Return [X, Y] of the center of cell containing provided text 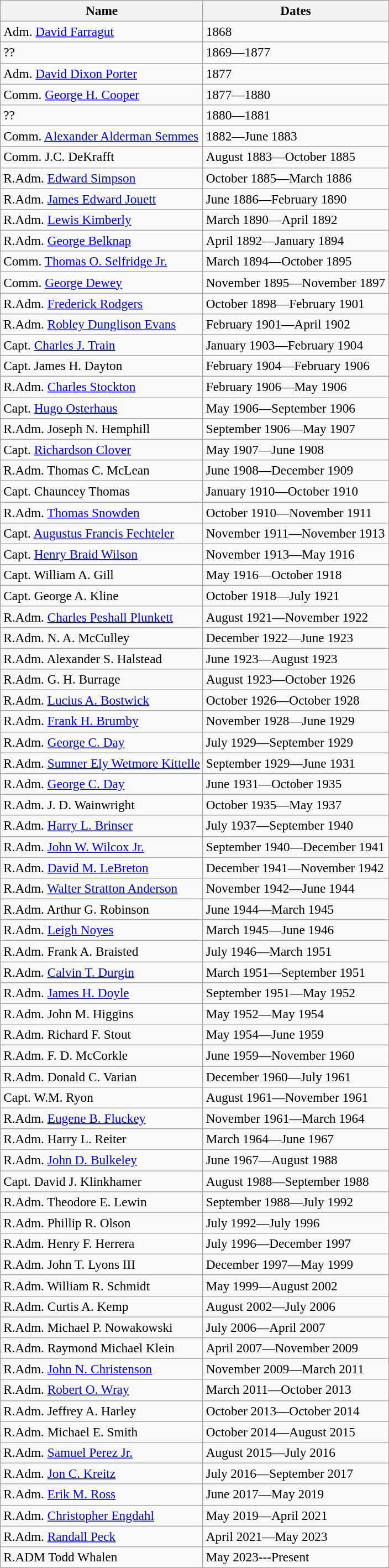
June 1886—February 1890 [295, 199]
November 1913—May 1916 [295, 554]
R.Adm. John D. Bulkeley [102, 1160]
April 2021—May 2023 [295, 1536]
April 1892—January 1894 [295, 241]
November 1942—June 1944 [295, 888]
R.Adm. Curtis A. Kemp [102, 1306]
September 1906—May 1907 [295, 429]
R.Adm. Theodore E. Lewin [102, 1202]
November 1961—March 1964 [295, 1118]
January 1910—October 1910 [295, 491]
August 1921—November 1922 [295, 617]
June 1931—October 1935 [295, 784]
Dates [295, 11]
R.Adm. Robley Dunglison Evans [102, 324]
Adm. David Dixon Porter [102, 74]
R.Adm. Leigh Noyes [102, 930]
Capt. W.M. Ryon [102, 1097]
August 1923—October 1926 [295, 679]
R.Adm. Samuel Perez Jr. [102, 1452]
R.Adm. John N. Christenson [102, 1369]
R.Adm. Randall Peck [102, 1536]
Adm. David Farragut [102, 32]
R.ADM Todd Whalen [102, 1557]
July 1996—December 1997 [295, 1243]
Comm. George H. Cooper [102, 94]
R.Adm. Frank A. Braisted [102, 951]
March 1894—October 1895 [295, 262]
September 1940—December 1941 [295, 847]
R.Adm. Jeffrey A. Harley [102, 1411]
Capt. George A. Kline [102, 596]
October 1935—May 1937 [295, 805]
July 2006—April 2007 [295, 1327]
August 1961—November 1961 [295, 1097]
R.Adm. Phillip R. Olson [102, 1223]
R.Adm. F. D. McCorkle [102, 1055]
1868 [295, 32]
Name [102, 11]
Comm. George Dewey [102, 282]
R.Adm. James H. Doyle [102, 993]
R.Adm. Thomas Snowden [102, 512]
March 1951—September 1951 [295, 972]
September 1988—July 1992 [295, 1202]
July 1937—September 1940 [295, 826]
October 1926—October 1928 [295, 700]
October 1918—July 1921 [295, 596]
R.Adm. Lewis Kimberly [102, 220]
December 1922—June 1923 [295, 638]
R.Adm. John T. Lyons III [102, 1264]
1877—1880 [295, 94]
October 2013—October 2014 [295, 1411]
Capt. Charles J. Train [102, 345]
R.Adm. J. D. Wainwright [102, 805]
December 1997—May 1999 [295, 1264]
Comm. Thomas O. Selfridge Jr. [102, 262]
February 1901—April 1902 [295, 324]
Capt. Hugo Osterhaus [102, 408]
Capt. William A. Gill [102, 575]
April 2007—November 2009 [295, 1348]
May 2019—April 2021 [295, 1515]
September 1951—May 1952 [295, 993]
June 1923—August 1923 [295, 658]
R.Adm. Walter Stratton Anderson [102, 888]
R.Adm. Michael E. Smith [102, 1431]
November 2009—March 2011 [295, 1369]
1869—1877 [295, 53]
December 1960—July 1961 [295, 1076]
August 1988—September 1988 [295, 1181]
September 1929—June 1931 [295, 763]
Capt. James H. Dayton [102, 366]
R.Adm. Sumner Ely Wetmore Kittelle [102, 763]
October 2014—August 2015 [295, 1431]
August 2015—July 2016 [295, 1452]
R.Adm. George Belknap [102, 241]
March 1945—June 1946 [295, 930]
May 1907—June 1908 [295, 450]
R.Adm. Jon C. Kreitz [102, 1473]
Comm. Alexander Alderman Semmes [102, 136]
R.Adm. Alexander S. Halstead [102, 658]
R.Adm. William R. Schmidt [102, 1285]
Capt. Henry Braid Wilson [102, 554]
June 2017—May 2019 [295, 1494]
May 1916—October 1918 [295, 575]
R.Adm. Eugene B. Fluckey [102, 1118]
R.Adm. Joseph N. Hemphill [102, 429]
R.Adm. John W. Wilcox Jr. [102, 847]
Capt. Augustus Francis Fechteler [102, 533]
November 1911—November 1913 [295, 533]
R.Adm. Charles Stockton [102, 387]
R.Adm. Henry F. Herrera [102, 1243]
May 1906—September 1906 [295, 408]
May 1952—May 1954 [295, 1014]
May 1954—June 1959 [295, 1035]
October 1898—February 1901 [295, 303]
R.Adm. Harry L. Brinser [102, 826]
1880—1881 [295, 115]
August 2002—July 2006 [295, 1306]
October 1910—November 1911 [295, 512]
July 1992—July 1996 [295, 1223]
R.Adm. N. A. McCulley [102, 638]
R.Adm. James Edward Jouett [102, 199]
June 1908—December 1909 [295, 470]
July 1946—March 1951 [295, 951]
May 1999—August 2002 [295, 1285]
Capt. Richardson Clover [102, 450]
R.Adm. Raymond Michael Klein [102, 1348]
Capt. David J. Klinkhamer [102, 1181]
R.Adm. Christopher Engdahl [102, 1515]
January 1903—February 1904 [295, 345]
June 1959—November 1960 [295, 1055]
1882—June 1883 [295, 136]
June 1967—August 1988 [295, 1160]
R.Adm. Erik M. Ross [102, 1494]
R.Adm. Donald C. Varian [102, 1076]
R.Adm. Frank H. Brumby [102, 721]
R.Adm. G. H. Burrage [102, 679]
November 1895—November 1897 [295, 282]
August 1883—October 1885 [295, 157]
R.Adm. Harry L. Reiter [102, 1139]
Comm. J.C. DeKrafft [102, 157]
July 1929—September 1929 [295, 742]
December 1941—November 1942 [295, 867]
March 2011—October 2013 [295, 1390]
June 1944—March 1945 [295, 909]
March 1964—June 1967 [295, 1139]
March 1890—April 1892 [295, 220]
R.Adm. Lucius A. Bostwick [102, 700]
July 2016—September 2017 [295, 1473]
R.Adm. John M. Higgins [102, 1014]
R.Adm. Robert O. Wray [102, 1390]
November 1928—June 1929 [295, 721]
Capt. Chauncey Thomas [102, 491]
October 1885—March 1886 [295, 178]
R.Adm. Arthur G. Robinson [102, 909]
R.Adm. Frederick Rodgers [102, 303]
February 1906—May 1906 [295, 387]
R.Adm. Edward Simpson [102, 178]
R.Adm. Thomas C. McLean [102, 470]
1877 [295, 74]
May 2023---Present [295, 1557]
R.Adm. Charles Peshall Plunkett [102, 617]
R.Adm. Calvin T. Durgin [102, 972]
R.Adm. Richard F. Stout [102, 1035]
February 1904—February 1906 [295, 366]
R.Adm. David M. LeBreton [102, 867]
R.Adm. Michael P. Nowakowski [102, 1327]
